From the cell containing the given text, extract its center point as (x, y) coordinate. 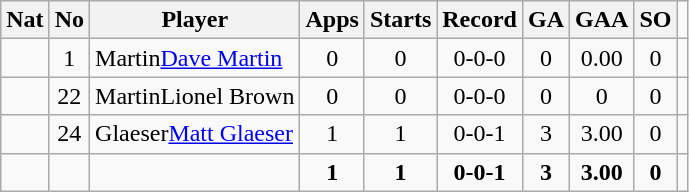
Nat (25, 20)
GA (546, 20)
Apps (332, 20)
Record (480, 20)
GAA (602, 20)
Player (195, 20)
0.00 (602, 58)
Starts (400, 20)
MartinLionel Brown (195, 96)
MartinDave Martin (195, 58)
22 (69, 96)
24 (69, 134)
GlaeserMatt Glaeser (195, 134)
No (69, 20)
SO (656, 20)
